Determine the [x, y] coordinate at the center of the cell enclosing the given text.  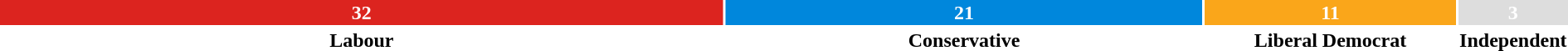
3 [1513, 13]
11 [1330, 13]
32 [362, 13]
21 [964, 13]
